Identify which cell holds the provided text, then report its [x, y] central coordinate. 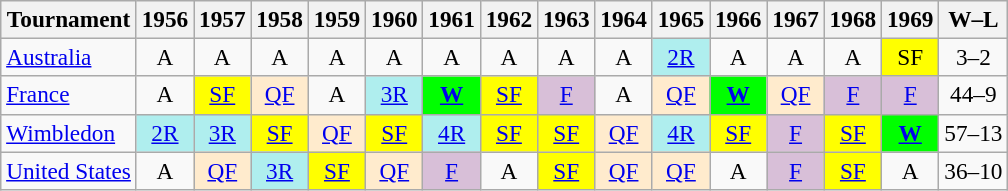
1966 [738, 19]
1957 [222, 19]
Tournament [69, 19]
3–2 [974, 57]
1961 [452, 19]
Wimbledon [69, 133]
1965 [680, 19]
1963 [566, 19]
1967 [796, 19]
1956 [164, 19]
1960 [394, 19]
1969 [910, 19]
36–10 [974, 170]
1964 [624, 19]
44–9 [974, 95]
1962 [508, 19]
1958 [280, 19]
Australia [69, 57]
1968 [852, 19]
W–L [974, 19]
United States [69, 170]
57–13 [974, 133]
1959 [336, 19]
France [69, 95]
